Search for the cell housing the specified text and yield its [x, y] center coordinate. 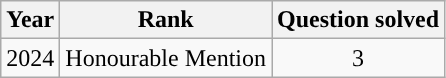
Rank [166, 20]
2024 [30, 58]
Honourable Mention [166, 58]
3 [358, 58]
Year [30, 20]
Question solved [358, 20]
